Provide the [X, Y] coordinate of the cell's center where the given text is located.  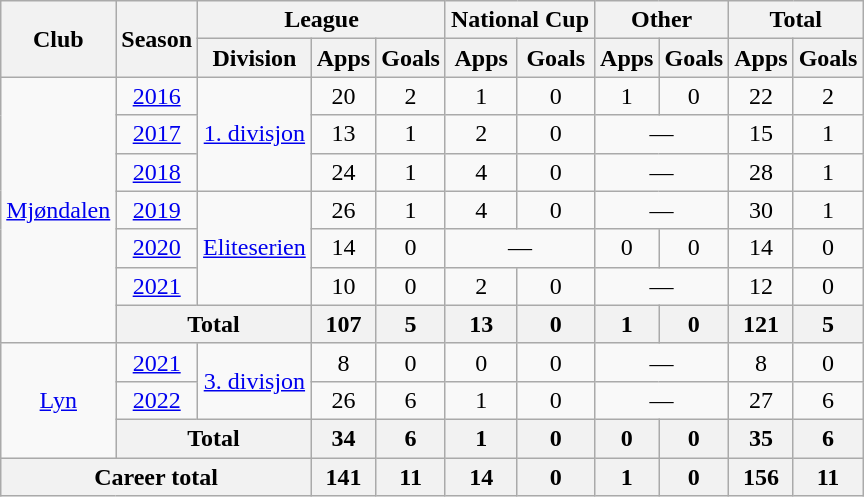
15 [761, 134]
12 [761, 286]
Other [662, 20]
2022 [157, 400]
Club [58, 39]
1. divisjon [255, 134]
Division [255, 58]
3. divisjon [255, 381]
121 [761, 324]
2017 [157, 134]
22 [761, 96]
Lyn [58, 400]
National Cup [520, 20]
24 [343, 172]
20 [343, 96]
10 [343, 286]
Season [157, 39]
34 [343, 438]
30 [761, 210]
35 [761, 438]
141 [343, 477]
2016 [157, 96]
Career total [156, 477]
27 [761, 400]
Eliteserien [255, 248]
2019 [157, 210]
28 [761, 172]
League [322, 20]
2020 [157, 248]
107 [343, 324]
156 [761, 477]
Mjøndalen [58, 210]
2018 [157, 172]
